Scan for the cell matching the given text and deliver its [X, Y] coordinate at center. 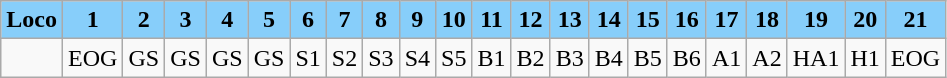
Loco [32, 20]
17 [726, 20]
4 [227, 20]
2 [144, 20]
9 [417, 20]
S4 [417, 58]
12 [530, 20]
7 [344, 20]
1 [92, 20]
10 [454, 20]
11 [492, 20]
S5 [454, 58]
3 [186, 20]
21 [915, 20]
B6 [686, 58]
B1 [492, 58]
S1 [308, 58]
B5 [648, 58]
20 [865, 20]
B3 [570, 58]
B2 [530, 58]
A1 [726, 58]
15 [648, 20]
8 [381, 20]
6 [308, 20]
5 [269, 20]
14 [608, 20]
HA1 [816, 58]
16 [686, 20]
A2 [767, 58]
B4 [608, 58]
18 [767, 20]
S2 [344, 58]
19 [816, 20]
13 [570, 20]
H1 [865, 58]
S3 [381, 58]
